Detect which cell encompasses the target text, then output its (x, y) center coordinate. 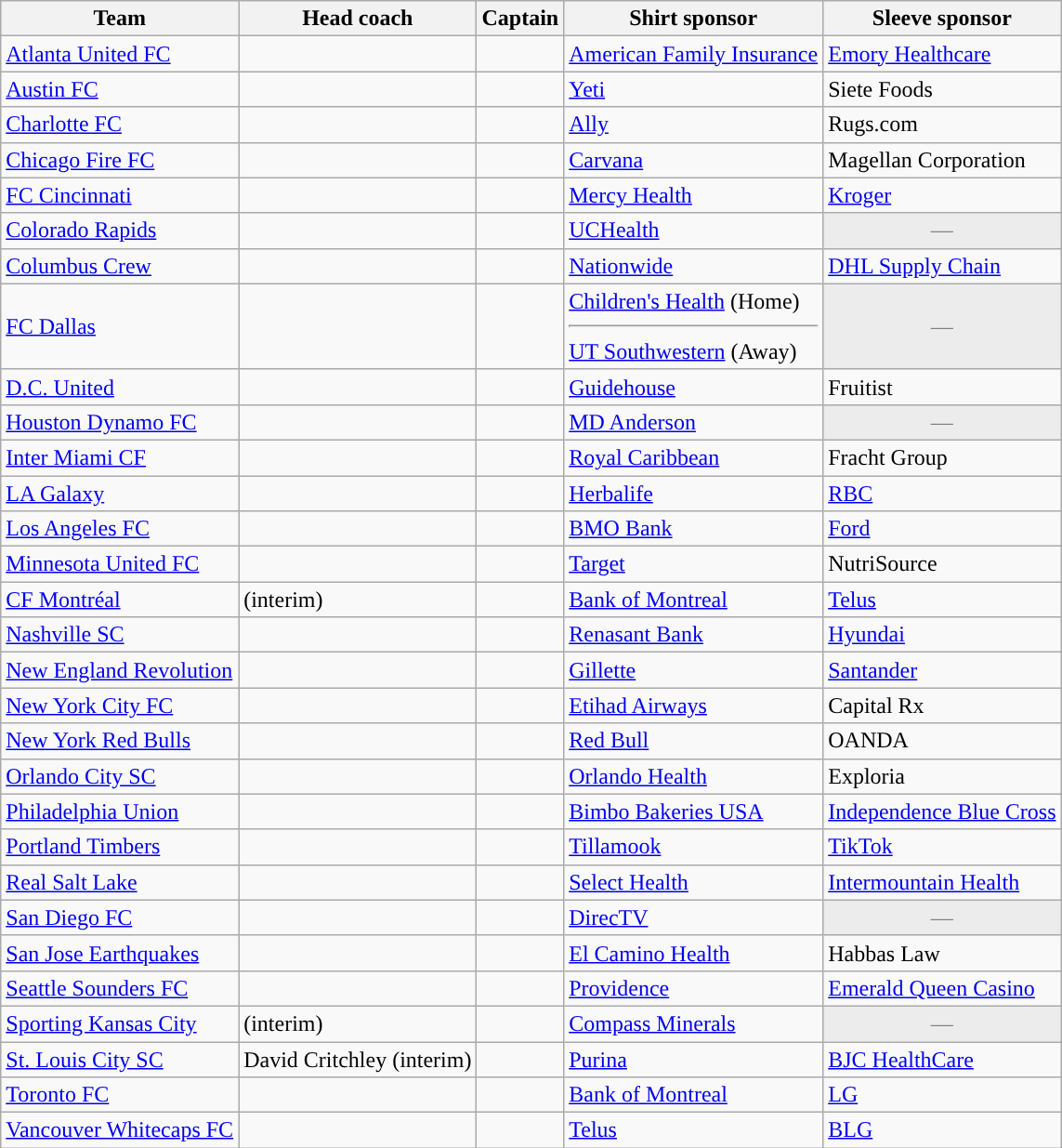
Sleeve sponsor (942, 19)
Habbas Law (942, 953)
Fruitist (942, 387)
Children's Health (Home) UT Southwestern (Away) (693, 326)
Compass Minerals (693, 1023)
Bimbo Bakeries USA (693, 812)
Intermountain Health (942, 882)
Emory Healthcare (942, 54)
Fracht Group (942, 457)
NutriSource (942, 564)
Los Angeles FC (120, 529)
New York City FC (120, 706)
Ford (942, 529)
Atlanta United FC (120, 54)
Carvana (693, 160)
Etihad Airways (693, 706)
Vancouver Whitecaps FC (120, 1130)
Hyundai (942, 635)
FC Dallas (120, 326)
Yeti (693, 89)
Siete Foods (942, 89)
Exploria (942, 776)
Mercy Health (693, 195)
Charlotte FC (120, 125)
Providence (693, 988)
Magellan Corporation (942, 160)
Portland Timbers (120, 847)
Santander (942, 670)
Columbus Crew (120, 266)
Kroger (942, 195)
CF Montréal (120, 600)
Sporting Kansas City (120, 1023)
Captain (520, 19)
Toronto FC (120, 1095)
Nashville SC (120, 635)
Red Bull (693, 741)
David Critchley (interim) (358, 1059)
Inter Miami CF (120, 457)
Nationwide (693, 266)
DHL Supply Chain (942, 266)
Tillamook (693, 847)
Orlando City SC (120, 776)
Rugs.com (942, 125)
American Family Insurance (693, 54)
UCHealth (693, 231)
Chicago Fire FC (120, 160)
Austin FC (120, 89)
St. Louis City SC (120, 1059)
Royal Caribbean (693, 457)
Ally (693, 125)
Herbalife (693, 494)
DirecTV (693, 917)
Shirt sponsor (693, 19)
LG (942, 1095)
Emerald Queen Casino (942, 988)
LA Galaxy (120, 494)
New York Red Bulls (120, 741)
New England Revolution (120, 670)
TikTok (942, 847)
Team (120, 19)
Capital Rx (942, 706)
San Jose Earthquakes (120, 953)
FC Cincinnati (120, 195)
BLG (942, 1130)
Purina (693, 1059)
BJC HealthCare (942, 1059)
Orlando Health (693, 776)
Houston Dynamo FC (120, 422)
Colorado Rapids (120, 231)
Independence Blue Cross (942, 812)
Head coach (358, 19)
Renasant Bank (693, 635)
Real Salt Lake (120, 882)
RBC (942, 494)
El Camino Health (693, 953)
Guidehouse (693, 387)
Gillette (693, 670)
Minnesota United FC (120, 564)
Seattle Sounders FC (120, 988)
BMO Bank (693, 529)
Target (693, 564)
Philadelphia Union (120, 812)
OANDA (942, 741)
D.C. United (120, 387)
San Diego FC (120, 917)
Select Health (693, 882)
MD Anderson (693, 422)
